From the cell containing the given text, extract its center point as (X, Y) coordinate. 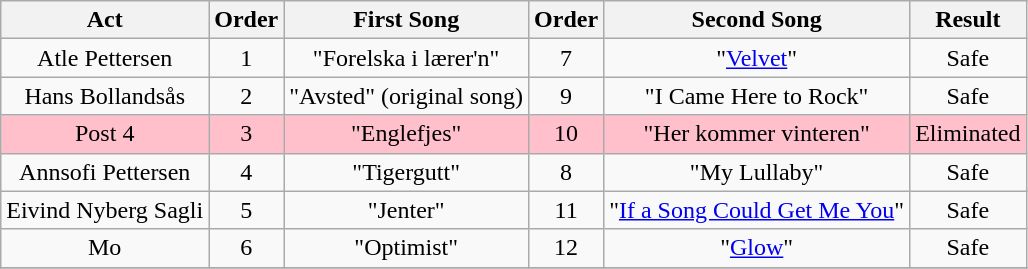
Hans Bollandsås (105, 96)
"Her kommer vinteren" (757, 134)
10 (566, 134)
"Velvet" (757, 58)
"I Came Here to Rock" (757, 96)
12 (566, 248)
"Forelska i lærer'n" (406, 58)
First Song (406, 20)
"Optimist" (406, 248)
8 (566, 172)
7 (566, 58)
5 (246, 210)
"If a Song Could Get Me You" (757, 210)
4 (246, 172)
1 (246, 58)
11 (566, 210)
9 (566, 96)
Atle Pettersen (105, 58)
3 (246, 134)
Annsofi Pettersen (105, 172)
"Glow" (757, 248)
"Avsted" (original song) (406, 96)
2 (246, 96)
Second Song (757, 20)
Eivind Nyberg Sagli (105, 210)
"Tigergutt" (406, 172)
Act (105, 20)
Mo (105, 248)
"Englefjes" (406, 134)
Result (968, 20)
Post 4 (105, 134)
"Jenter" (406, 210)
6 (246, 248)
"My Lullaby" (757, 172)
Eliminated (968, 134)
